Locate the cell with the specified text and output its (X, Y) center coordinate. 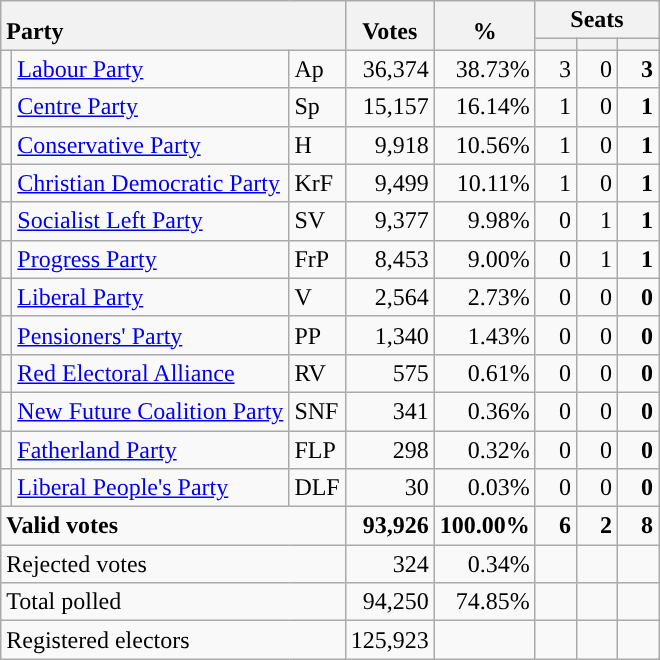
6 (556, 526)
Red Electoral Alliance (150, 373)
H (317, 145)
Rejected votes (174, 564)
Votes (390, 26)
38.73% (484, 69)
Christian Democratic Party (150, 183)
575 (390, 373)
2.73% (484, 297)
Liberal Party (150, 297)
Fatherland Party (150, 449)
FrP (317, 259)
Centre Party (150, 107)
0.36% (484, 411)
Seats (596, 20)
30 (390, 488)
8,453 (390, 259)
SV (317, 221)
10.11% (484, 183)
2,564 (390, 297)
2 (596, 526)
1,340 (390, 335)
0.32% (484, 449)
FLP (317, 449)
Conservative Party (150, 145)
341 (390, 411)
KrF (317, 183)
PP (317, 335)
9.98% (484, 221)
9,918 (390, 145)
RV (317, 373)
Progress Party (150, 259)
74.85% (484, 602)
DLF (317, 488)
Labour Party (150, 69)
36,374 (390, 69)
9.00% (484, 259)
Pensioners' Party (150, 335)
0.03% (484, 488)
Registered electors (174, 640)
9,499 (390, 183)
93,926 (390, 526)
125,923 (390, 640)
0.61% (484, 373)
V (317, 297)
SNF (317, 411)
8 (638, 526)
9,377 (390, 221)
10.56% (484, 145)
Socialist Left Party (150, 221)
Sp (317, 107)
1.43% (484, 335)
16.14% (484, 107)
Valid votes (174, 526)
0.34% (484, 564)
% (484, 26)
15,157 (390, 107)
Party (174, 26)
Liberal People's Party (150, 488)
Total polled (174, 602)
New Future Coalition Party (150, 411)
324 (390, 564)
94,250 (390, 602)
298 (390, 449)
100.00% (484, 526)
Ap (317, 69)
